Search for the cell housing the specified text and yield its [x, y] center coordinate. 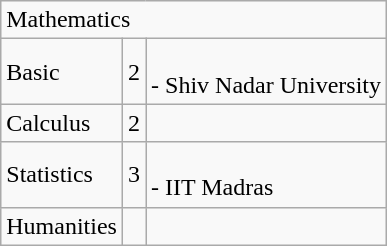
Basic [62, 72]
Calculus [62, 123]
- IIT Madras [266, 174]
Statistics [62, 174]
3 [134, 174]
Humanities [62, 226]
- Shiv Nadar University [266, 72]
Mathematics [194, 20]
